Identify which cell holds the provided text, then report its [X, Y] central coordinate. 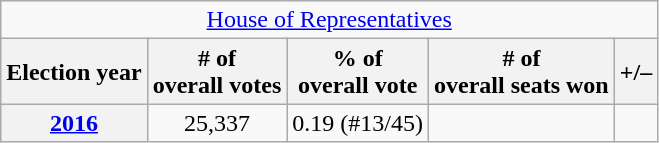
2016 [74, 123]
# ofoverall seats won [522, 72]
# ofoverall votes [217, 72]
25,337 [217, 123]
+/– [636, 72]
Election year [74, 72]
House of Representatives [330, 20]
0.19 (#13/45) [358, 123]
% ofoverall vote [358, 72]
